Capture the cell that displays the provided text and extract its (X, Y) central coordinate. 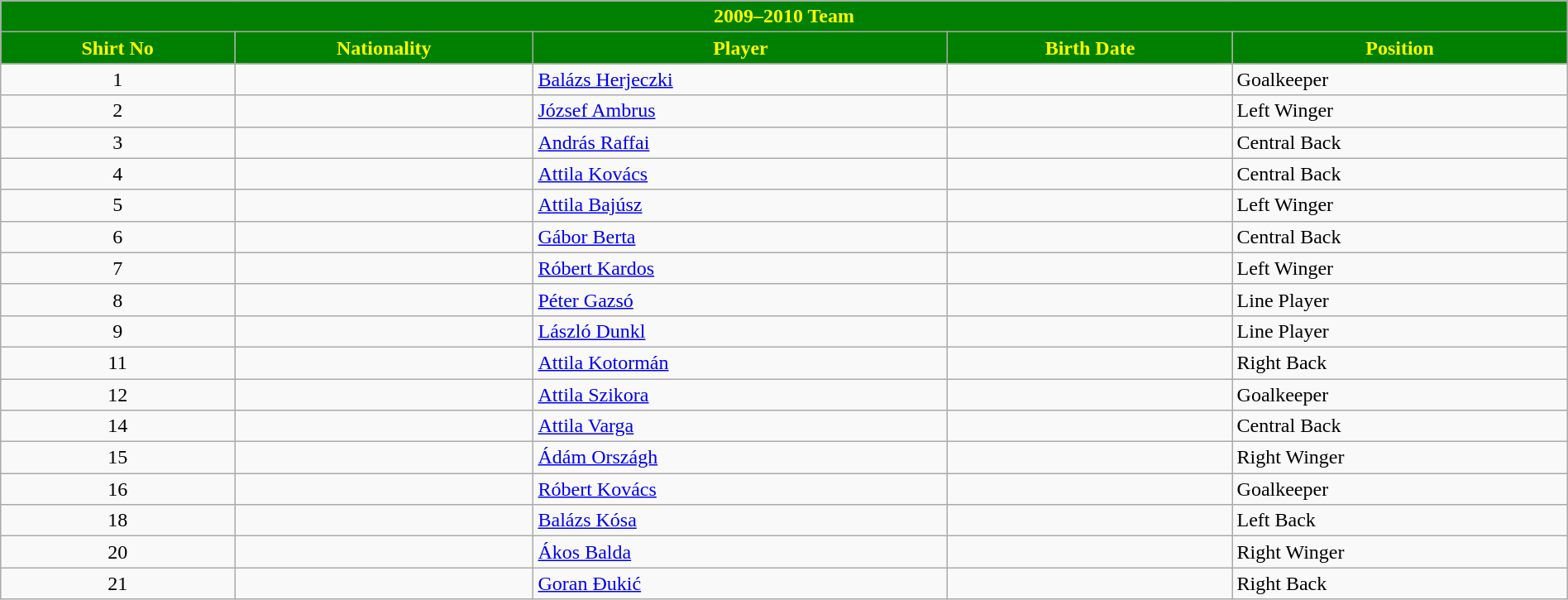
Ádám Országh (741, 458)
Shirt No (117, 48)
6 (117, 237)
Péter Gazsó (741, 300)
18 (117, 521)
András Raffai (741, 142)
Position (1399, 48)
20 (117, 552)
12 (117, 395)
Balázs Herjeczki (741, 79)
15 (117, 458)
Balázs Kósa (741, 521)
Goran Đukić (741, 583)
Left Back (1399, 521)
5 (117, 205)
1 (117, 79)
16 (117, 489)
Nationality (384, 48)
Ákos Balda (741, 552)
2 (117, 111)
8 (117, 300)
21 (117, 583)
Attila Varga (741, 426)
Birth Date (1090, 48)
Player (741, 48)
11 (117, 362)
Gábor Berta (741, 237)
Attila Bajúsz (741, 205)
2009–2010 Team (784, 17)
7 (117, 268)
Attila Kotormán (741, 362)
Róbert Kovács (741, 489)
4 (117, 174)
László Dunkl (741, 331)
József Ambrus (741, 111)
Attila Kovács (741, 174)
Róbert Kardos (741, 268)
3 (117, 142)
9 (117, 331)
14 (117, 426)
Attila Szikora (741, 395)
